Provide the (X, Y) coordinate of the cell's center where the given text is located.  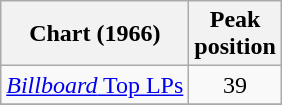
Billboard Top LPs (95, 85)
39 (235, 85)
Chart (1966) (95, 34)
Peakposition (235, 34)
